Output the [x, y] coordinate of the center of the cell containing the given text.  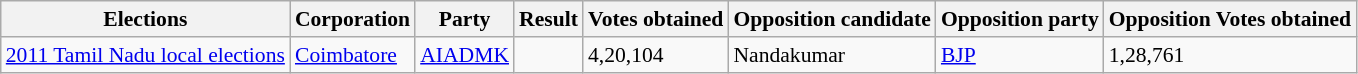
Coimbatore [352, 55]
Opposition party [1020, 19]
1,28,761 [1230, 55]
BJP [1020, 55]
Elections [146, 19]
Corporation [352, 19]
Opposition Votes obtained [1230, 19]
Votes obtained [656, 19]
Party [464, 19]
2011 Tamil Nadu local elections [146, 55]
Result [548, 19]
Nandakumar [832, 55]
Opposition candidate [832, 19]
AIADMK [464, 55]
4,20,104 [656, 55]
